Provide the (x, y) coordinate of the cell's center where the given text is located.  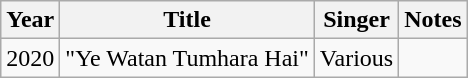
Year (30, 20)
2020 (30, 58)
Title (188, 20)
Notes (433, 20)
Various (356, 58)
"Ye Watan Tumhara Hai" (188, 58)
Singer (356, 20)
